Capture the cell that displays the provided text and extract its [x, y] central coordinate. 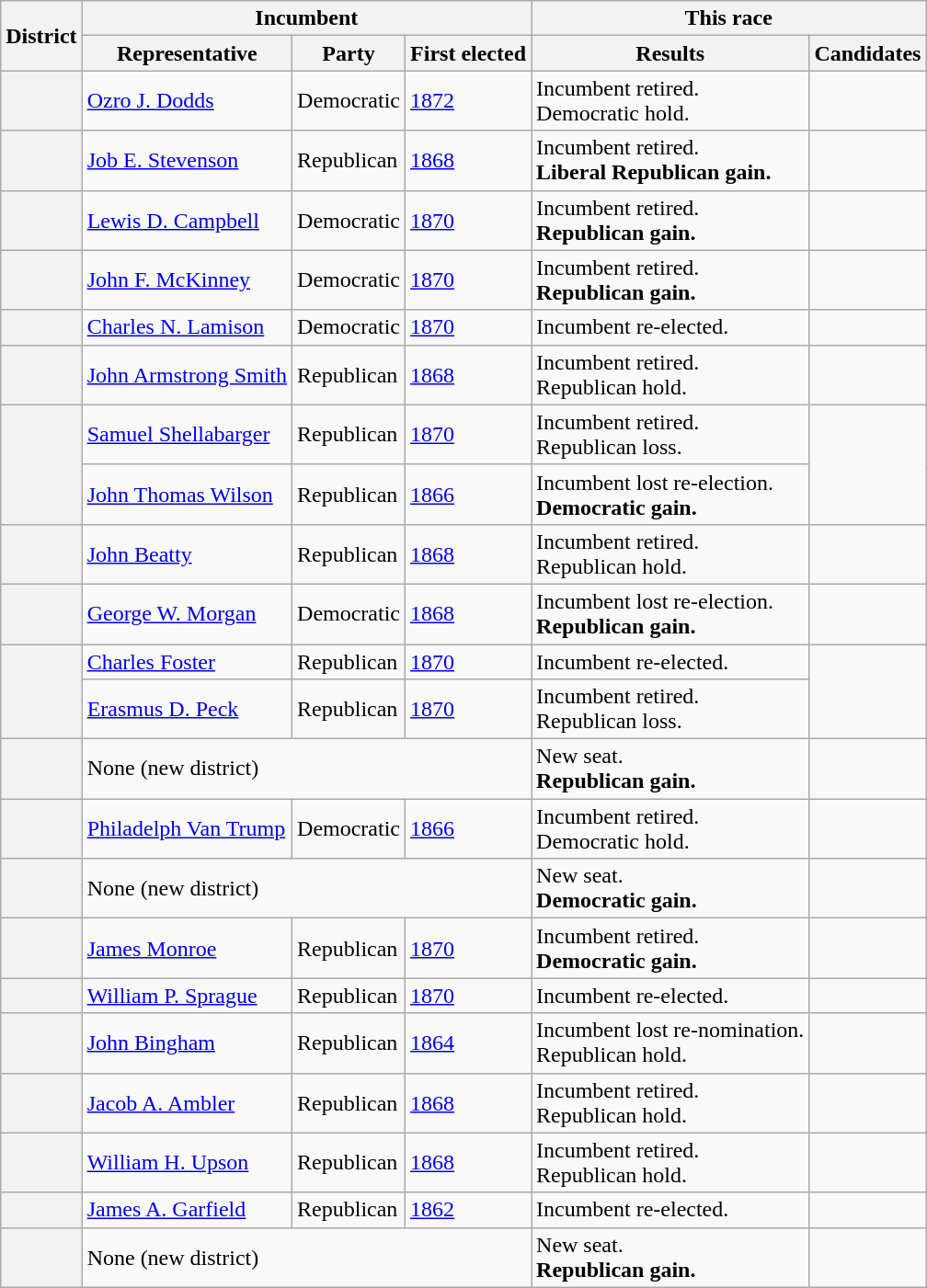
Incumbent lost re-election.Democratic gain. [670, 495]
Incumbent lost re-nomination.Republican hold. [670, 1043]
1864 [469, 1043]
Representative [187, 53]
Job E. Stevenson [187, 160]
James A. Garfield [187, 1210]
Incumbent lost re-election.Republican gain. [670, 614]
Charles Foster [187, 661]
1872 [469, 101]
Charles N. Lamison [187, 327]
John Beatty [187, 553]
Erasmus D. Peck [187, 710]
Candidates [868, 53]
Philadelph Van Trump [187, 829]
John Bingham [187, 1043]
John Armstrong Smith [187, 375]
James Monroe [187, 949]
William H. Upson [187, 1162]
Jacob A. Ambler [187, 1103]
Incumbent retired.Liberal Republican gain. [670, 160]
Party [349, 53]
Incumbent retired.Democratic gain. [670, 949]
1862 [469, 1210]
District [41, 36]
William P. Sprague [187, 996]
This race [728, 18]
John F. McKinney [187, 279]
Ozro J. Dodds [187, 101]
John Thomas Wilson [187, 495]
First elected [469, 53]
New seat.Democratic gain. [670, 888]
Results [670, 53]
Lewis D. Campbell [187, 221]
Samuel Shellabarger [187, 434]
Incumbent [306, 18]
George W. Morgan [187, 614]
